Scan for the cell matching the given text and deliver its [x, y] coordinate at center. 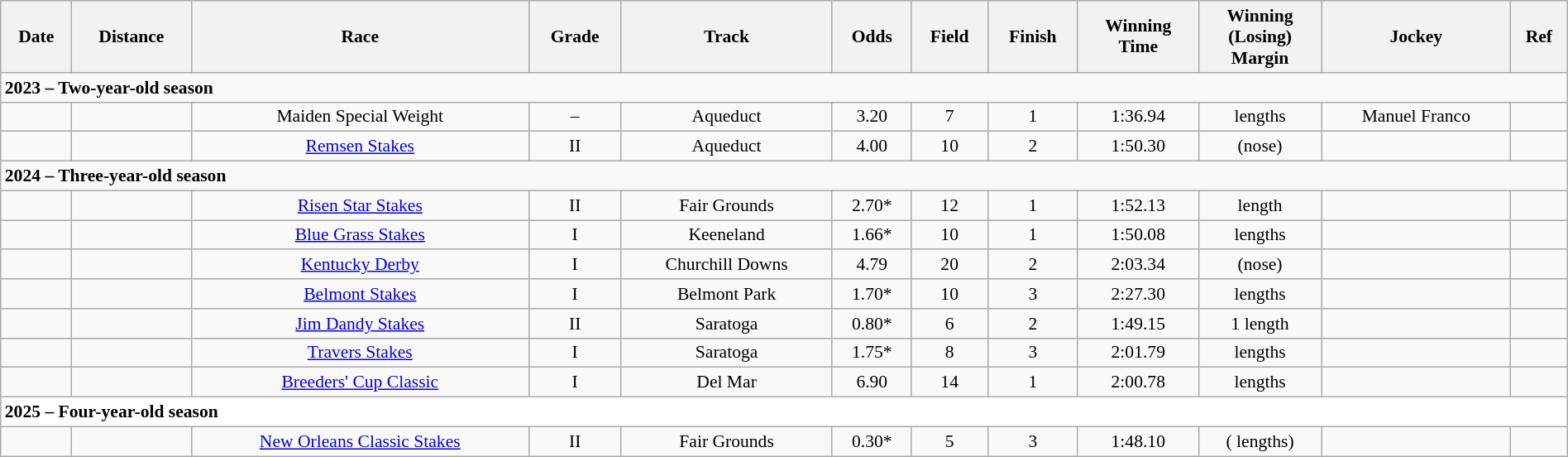
Ref [1540, 36]
Race [361, 36]
Field [949, 36]
0.30* [872, 441]
2023 – Two-year-old season [784, 88]
Maiden Special Weight [361, 117]
8 [949, 353]
5 [949, 441]
Track [727, 36]
WinningTime [1138, 36]
1:50.30 [1138, 147]
1:52.13 [1138, 205]
Del Mar [727, 382]
Remsen Stakes [361, 147]
4.00 [872, 147]
Grade [576, 36]
2:01.79 [1138, 353]
2:03.34 [1138, 265]
Jim Dandy Stakes [361, 324]
Risen Star Stakes [361, 205]
Date [36, 36]
Winning(Losing)Margin [1260, 36]
Distance [131, 36]
2.70* [872, 205]
2:27.30 [1138, 294]
length [1260, 205]
– [576, 117]
1 length [1260, 324]
Belmont Stakes [361, 294]
Kentucky Derby [361, 265]
1.70* [872, 294]
Breeders' Cup Classic [361, 382]
1:49.15 [1138, 324]
Finish [1032, 36]
20 [949, 265]
2024 – Three-year-old season [784, 176]
Manuel Franco [1416, 117]
2:00.78 [1138, 382]
4.79 [872, 265]
Belmont Park [727, 294]
1.75* [872, 353]
1:50.08 [1138, 235]
Travers Stakes [361, 353]
12 [949, 205]
1:36.94 [1138, 117]
Churchill Downs [727, 265]
Blue Grass Stakes [361, 235]
1.66* [872, 235]
7 [949, 117]
2025 – Four-year-old season [784, 412]
6.90 [872, 382]
14 [949, 382]
0.80* [872, 324]
Odds [872, 36]
New Orleans Classic Stakes [361, 441]
Keeneland [727, 235]
( lengths) [1260, 441]
3.20 [872, 117]
6 [949, 324]
Jockey [1416, 36]
1:48.10 [1138, 441]
